Return (X, Y) of the center of cell containing provided text 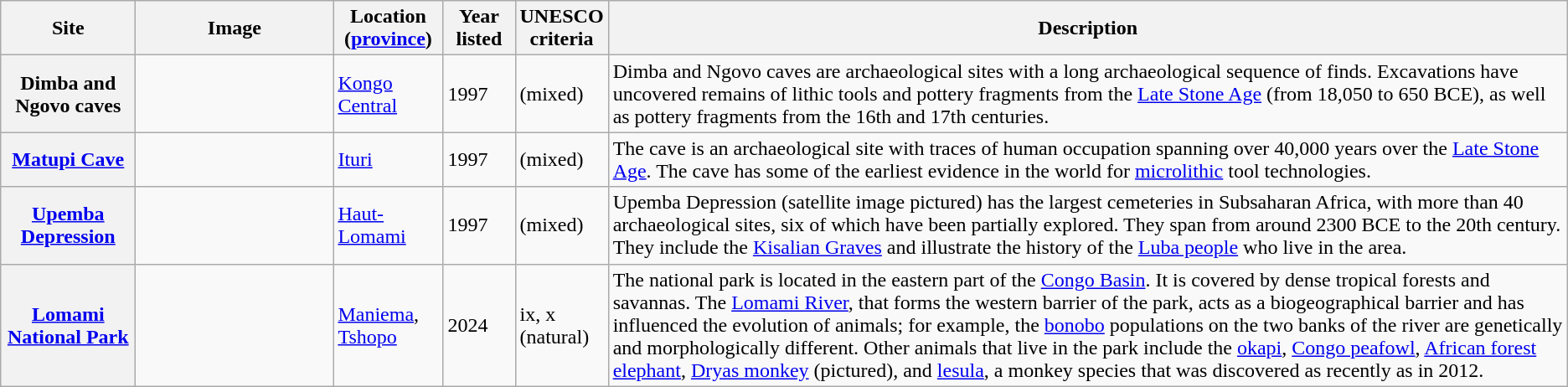
Dimba and Ngovo caves (69, 94)
Upemba Depression (69, 225)
Haut-Lomami (389, 225)
Site (69, 28)
UNESCO criteria (561, 28)
Lomami National Park (69, 325)
Image (235, 28)
Ituri (389, 159)
ix, x (natural) (561, 325)
Location (province) (389, 28)
Description (1087, 28)
Matupi Cave (69, 159)
Kongo Central (389, 94)
Year listed (479, 28)
Maniema, Tshopo (389, 325)
2024 (479, 325)
